From the cell containing the given text, extract its center point as (x, y) coordinate. 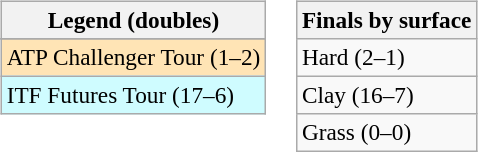
Clay (16–7) (387, 95)
Hard (2–1) (387, 57)
Finals by surface (387, 20)
ITF Futures Tour (17–6) (133, 95)
ATP Challenger Tour (1–2) (133, 57)
Grass (0–0) (387, 133)
Legend (doubles) (133, 20)
